Locate the cell with the specified text and output its [X, Y] center coordinate. 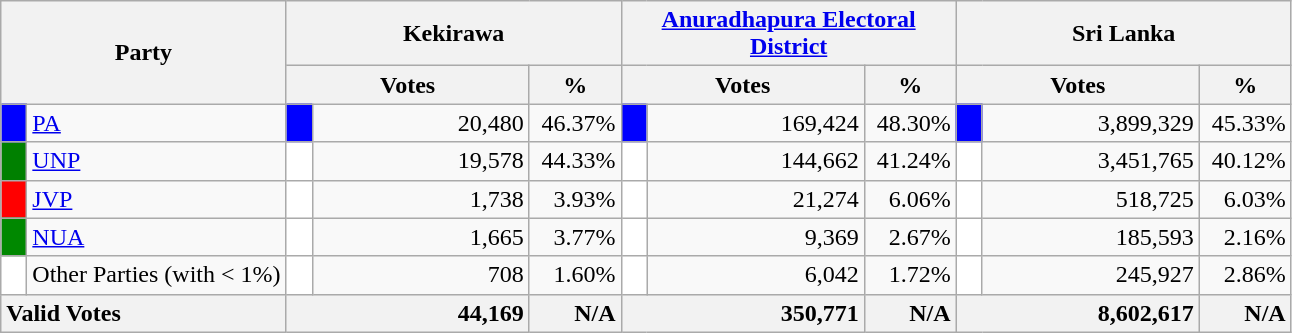
1,738 [420, 199]
41.24% [910, 161]
20,480 [420, 123]
2.86% [1245, 275]
Valid Votes [144, 313]
1.60% [575, 275]
3.93% [575, 199]
144,662 [756, 161]
6,042 [756, 275]
6.03% [1245, 199]
2.16% [1245, 237]
PA [156, 123]
44,169 [408, 313]
9,369 [756, 237]
1,665 [420, 237]
169,424 [756, 123]
48.30% [910, 123]
1.72% [910, 275]
708 [420, 275]
Anuradhapura Electoral District [788, 34]
518,725 [1090, 199]
46.37% [575, 123]
Party [144, 52]
3,451,765 [1090, 161]
JVP [156, 199]
3.77% [575, 237]
19,578 [420, 161]
2.67% [910, 237]
Other Parties (with < 1%) [156, 275]
245,927 [1090, 275]
185,593 [1090, 237]
45.33% [1245, 123]
44.33% [575, 161]
Kekirawa [454, 34]
8,602,617 [1078, 313]
350,771 [742, 313]
Sri Lanka [1124, 34]
21,274 [756, 199]
UNP [156, 161]
3,899,329 [1090, 123]
NUA [156, 237]
6.06% [910, 199]
40.12% [1245, 161]
